Detect which cell encompasses the target text, then output its (X, Y) center coordinate. 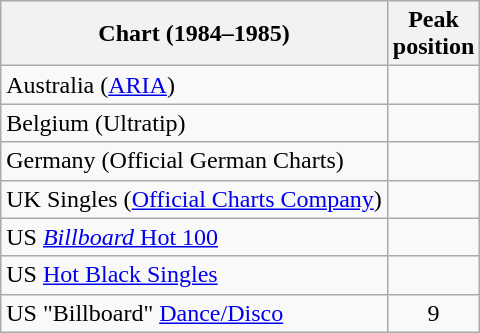
Belgium (Ultratip) (194, 123)
UK Singles (Official Charts Company) (194, 199)
Peakposition (433, 34)
Australia (ARIA) (194, 85)
US Hot Black Singles (194, 275)
Germany (Official German Charts) (194, 161)
9 (433, 313)
US "Billboard" Dance/Disco (194, 313)
Chart (1984–1985) (194, 34)
US Billboard Hot 100 (194, 237)
